Provide the [x, y] coordinate of the cell's center where the given text is located.  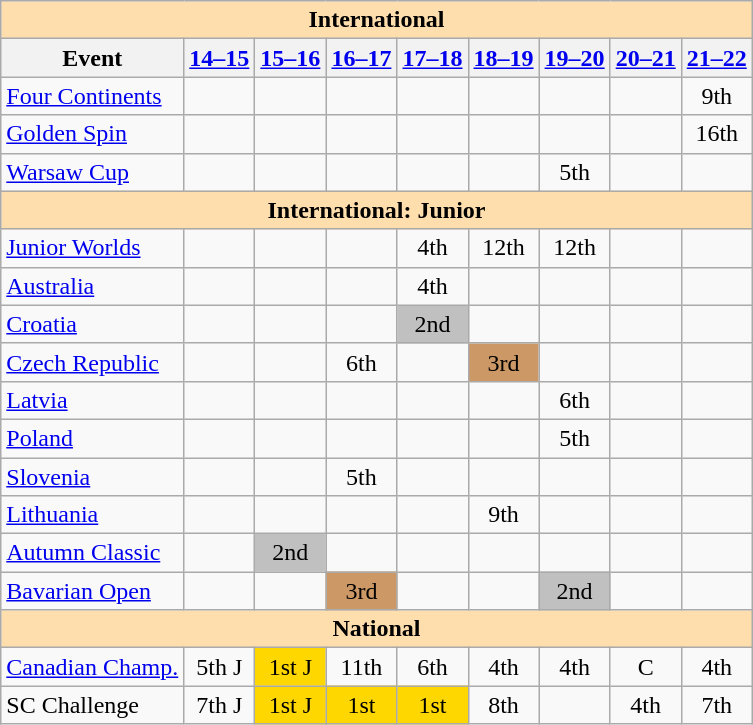
SC Challenge [92, 705]
Autumn Classic [92, 553]
Australia [92, 286]
8th [504, 705]
International: Junior [377, 210]
19–20 [574, 58]
7th [716, 705]
20–21 [646, 58]
Croatia [92, 324]
17–18 [432, 58]
Lithuania [92, 515]
International [377, 20]
14–15 [220, 58]
5th J [220, 667]
Poland [92, 438]
Junior Worlds [92, 248]
Four Continents [92, 96]
Slovenia [92, 477]
National [377, 629]
Bavarian Open [92, 591]
15–16 [290, 58]
7th J [220, 705]
16–17 [362, 58]
C [646, 667]
Warsaw Cup [92, 172]
18–19 [504, 58]
Czech Republic [92, 362]
16th [716, 134]
Event [92, 58]
11th [362, 667]
Golden Spin [92, 134]
Canadian Champ. [92, 667]
21–22 [716, 58]
Latvia [92, 400]
